Determine the (x, y) coordinate at the center of the cell enclosing the given text.  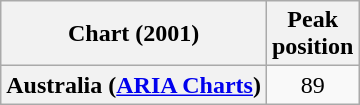
Peakposition (312, 34)
Australia (ARIA Charts) (134, 85)
89 (312, 85)
Chart (2001) (134, 34)
